Pinpoint the cell where the given text exists, returning its [X, Y] midpoint coordinate. 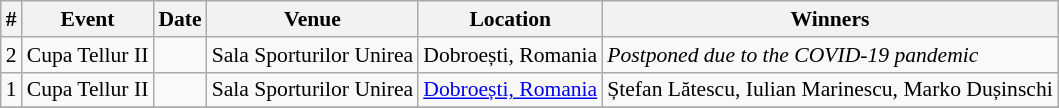
2 [12, 55]
Winners [830, 19]
Date [180, 19]
Postponed due to the COVID-19 pandemic [830, 55]
# [12, 19]
Event [88, 19]
1 [12, 90]
Location [510, 19]
Ștefan Lătescu, Iulian Marinescu, Marko Dușinschi [830, 90]
Venue [313, 19]
